Pinpoint the cell where the given text exists, returning its (X, Y) midpoint coordinate. 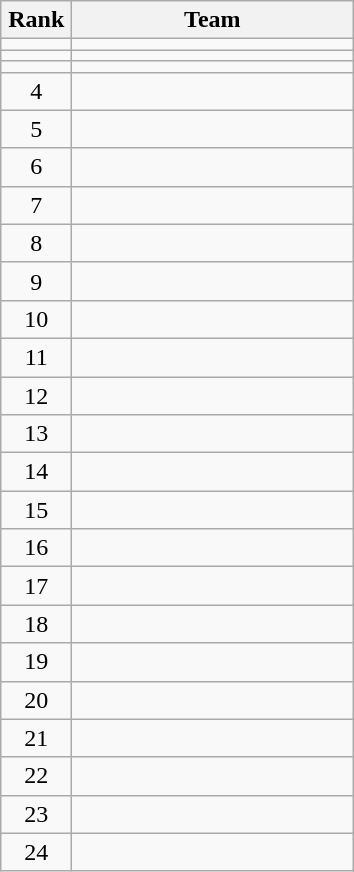
7 (36, 205)
11 (36, 357)
6 (36, 167)
8 (36, 243)
14 (36, 472)
Team (212, 20)
18 (36, 624)
10 (36, 319)
23 (36, 814)
4 (36, 91)
24 (36, 852)
22 (36, 776)
Rank (36, 20)
20 (36, 700)
19 (36, 662)
21 (36, 738)
9 (36, 281)
5 (36, 129)
17 (36, 586)
16 (36, 548)
13 (36, 434)
12 (36, 395)
15 (36, 510)
